Pinpoint the cell where the given text exists, returning its (X, Y) midpoint coordinate. 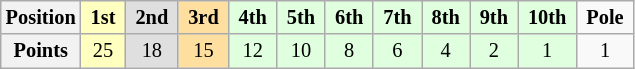
6 (397, 51)
8th (446, 17)
1st (104, 17)
10 (301, 51)
4 (446, 51)
2 (494, 51)
Position (41, 17)
2nd (152, 17)
4th (253, 17)
7th (397, 17)
8 (349, 51)
Pole (604, 17)
Points (41, 51)
6th (349, 17)
3rd (203, 17)
15 (203, 51)
12 (253, 51)
9th (494, 17)
5th (301, 17)
10th (547, 17)
18 (152, 51)
25 (104, 51)
